Extract the (X, Y) coordinate from the center of the cell holding the provided text.  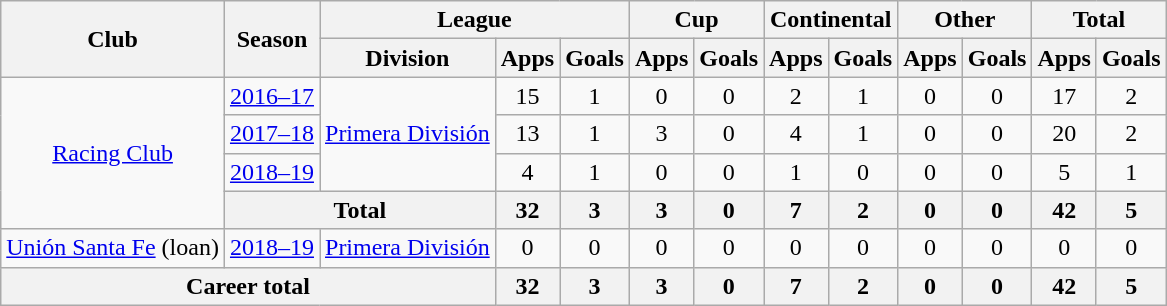
League (475, 20)
Other (965, 20)
Racing Club (113, 153)
Career total (248, 286)
Continental (831, 20)
Unión Santa Fe (loan) (113, 248)
Season (272, 39)
15 (527, 96)
20 (1064, 134)
13 (527, 134)
Club (113, 39)
Division (408, 58)
2016–17 (272, 96)
17 (1064, 96)
2017–18 (272, 134)
Cup (696, 20)
